Capture the cell that displays the provided text and extract its (x, y) central coordinate. 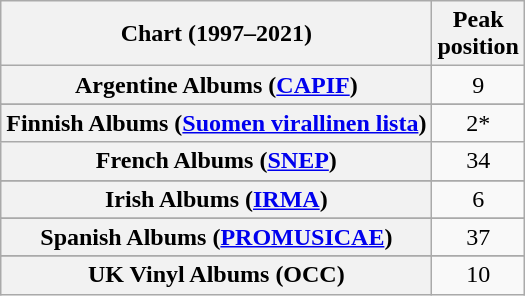
34 (478, 161)
Argentine Albums (CAPIF) (216, 85)
French Albums (SNEP) (216, 161)
2* (478, 123)
Chart (1997–2021) (216, 34)
9 (478, 85)
37 (478, 237)
6 (478, 199)
Finnish Albums (Suomen virallinen lista) (216, 123)
Spanish Albums (PROMUSICAE) (216, 237)
Irish Albums (IRMA) (216, 199)
10 (478, 275)
Peakposition (478, 34)
UK Vinyl Albums (OCC) (216, 275)
